Search for the cell housing the specified text and yield its [X, Y] center coordinate. 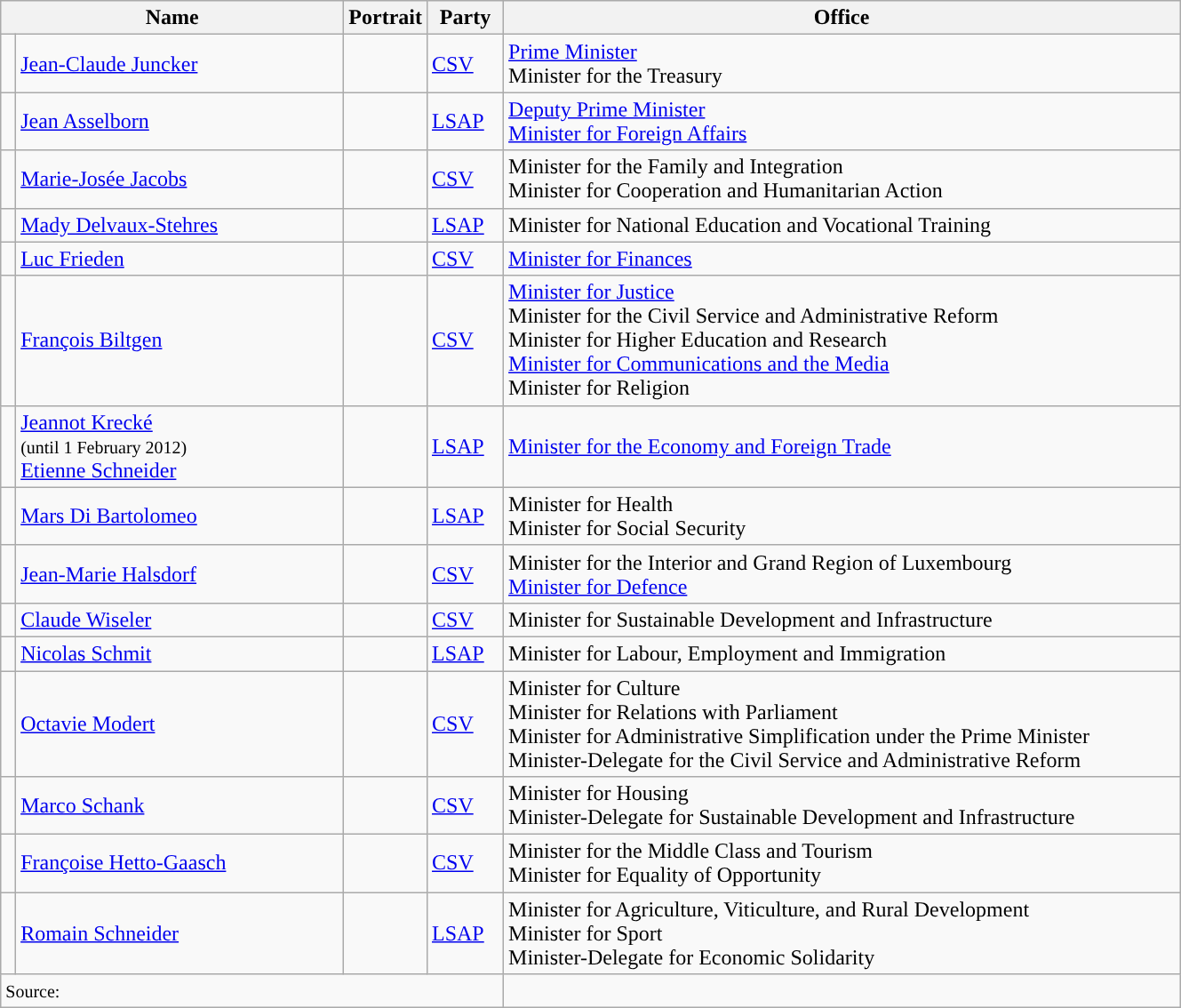
Minister for National Education and Vocational Training [842, 225]
Minister for Labour, Employment and Immigration [842, 653]
Prime Minister Minister for the Treasury [842, 64]
Jean-Marie Halsdorf [180, 574]
Octavie Modert [180, 724]
Minister for Housing Minister-Delegate for Sustainable Development and Infrastructure [842, 805]
Mars Di Bartolomeo [180, 516]
Jean-Claude Juncker [180, 64]
Minister for Sustainable Development and Infrastructure [842, 620]
Source: [252, 991]
Romain Schneider [180, 933]
François Biltgen [180, 340]
Claude Wiseler [180, 620]
Marco Schank [180, 805]
Minister for Finances [842, 259]
Office [842, 18]
Jeannot Krecké(until 1 February 2012)Etienne Schneider [180, 446]
Minister for Health Minister for Social Security [842, 516]
Minister for the Economy and Foreign Trade [842, 446]
Luc Frieden [180, 259]
Name [172, 18]
Minister for the Interior and Grand Region of Luxembourg Minister for Defence [842, 574]
Françoise Hetto-Gaasch [180, 864]
Mady Delvaux-Stehres [180, 225]
Minister for Agriculture, Viticulture, and Rural Development Minister for Sport Minister-Delegate for Economic Solidarity [842, 933]
Marie-Josée Jacobs [180, 180]
Jean Asselborn [180, 121]
Portrait [386, 18]
Nicolas Schmit [180, 653]
Party [465, 18]
Minister for the Family and Integration Minister for Cooperation and Humanitarian Action [842, 180]
Deputy Prime Minister Minister for Foreign Affairs [842, 121]
Minister for the Middle Class and Tourism Minister for Equality of Opportunity [842, 864]
